Locate the cell with the specified text and output its (X, Y) center coordinate. 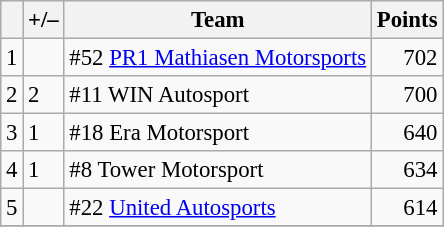
640 (406, 133)
+/– (44, 20)
4 (12, 170)
Team (218, 20)
702 (406, 58)
700 (406, 95)
#18 Era Motorsport (218, 133)
#8 Tower Motorsport (218, 170)
5 (12, 208)
3 (12, 133)
#11 WIN Autosport (218, 95)
614 (406, 208)
#52 PR1 Mathiasen Motorsports (218, 58)
#22 United Autosports (218, 208)
Points (406, 20)
634 (406, 170)
